Return [X, Y] of the center of cell containing provided text 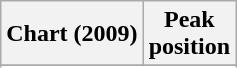
Chart (2009) [72, 34]
Peakposition [189, 34]
